Detect which cell encompasses the target text, then output its (X, Y) center coordinate. 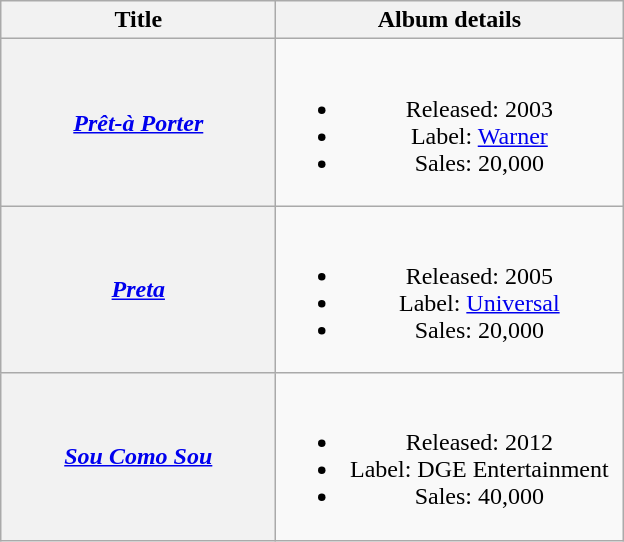
Released: 2003Label: WarnerSales: 20,000 (450, 122)
Prêt-à Porter (138, 122)
Released: 2012Label: DGE EntertainmentSales: 40,000 (450, 456)
Title (138, 20)
Released: 2005Label: UniversalSales: 20,000 (450, 290)
Preta (138, 290)
Album details (450, 20)
Sou Como Sou (138, 456)
